Locate the cell with the specified text and output its (x, y) center coordinate. 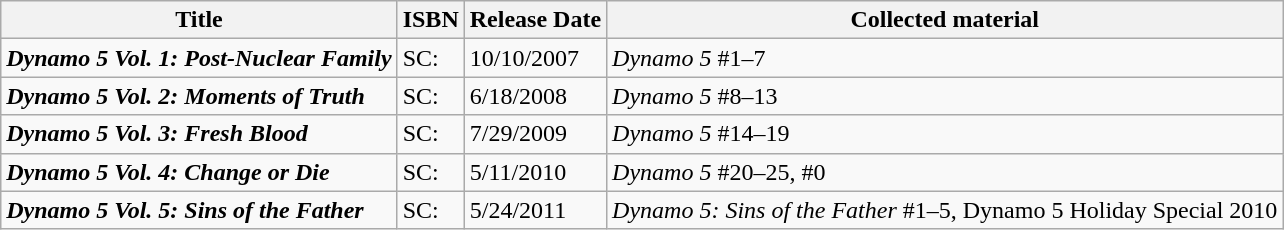
Dynamo 5 Vol. 3: Fresh Blood (199, 134)
Dynamo 5 Vol. 2: Moments of Truth (199, 96)
Dynamo 5 Vol. 5: Sins of the Father (199, 210)
5/11/2010 (535, 172)
10/10/2007 (535, 58)
Dynamo 5 Vol. 4: Change or Die (199, 172)
Dynamo 5 Vol. 1: Post-Nuclear Family (199, 58)
ISBN (430, 20)
6/18/2008 (535, 96)
Dynamo 5: Sins of the Father #1–5, Dynamo 5 Holiday Special 2010 (945, 210)
5/24/2011 (535, 210)
7/29/2009 (535, 134)
Collected material (945, 20)
Dynamo 5 #8–13 (945, 96)
Dynamo 5 #14–19 (945, 134)
Release Date (535, 20)
Dynamo 5 #1–7 (945, 58)
Title (199, 20)
Dynamo 5 #20–25, #0 (945, 172)
